From the cell containing the given text, extract its center point as [x, y] coordinate. 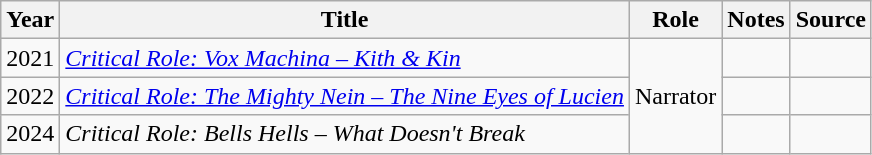
Source [830, 20]
Critical Role: Bells Hells – What Doesn't Break [345, 134]
Role [675, 20]
Critical Role: Vox Machina – Kith & Kin [345, 58]
2022 [30, 96]
Title [345, 20]
Notes [756, 20]
Critical Role: The Mighty Nein – The Nine Eyes of Lucien [345, 96]
Year [30, 20]
2021 [30, 58]
Narrator [675, 96]
2024 [30, 134]
